Extract the (X, Y) coordinate from the center of the cell holding the provided text.  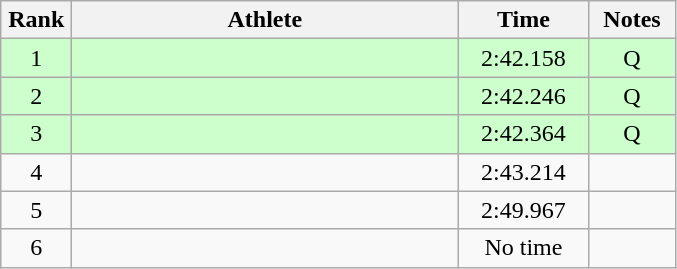
2 (36, 96)
4 (36, 172)
Athlete (265, 20)
1 (36, 58)
Time (524, 20)
3 (36, 134)
No time (524, 248)
2:43.214 (524, 172)
6 (36, 248)
2:42.246 (524, 96)
Rank (36, 20)
2:42.364 (524, 134)
5 (36, 210)
2:42.158 (524, 58)
Notes (632, 20)
2:49.967 (524, 210)
